Scan for the cell matching the given text and deliver its (x, y) coordinate at center. 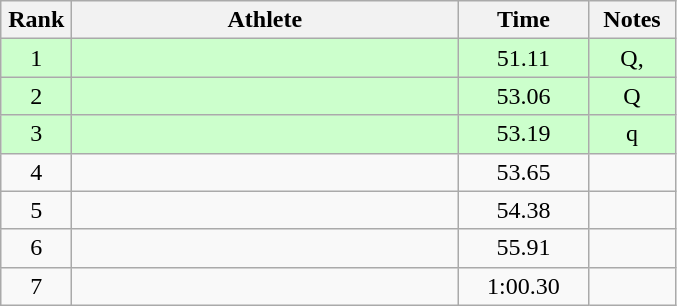
2 (36, 96)
53.06 (524, 96)
54.38 (524, 210)
Q (632, 96)
Q, (632, 58)
1 (36, 58)
q (632, 134)
6 (36, 248)
Rank (36, 20)
55.91 (524, 248)
Notes (632, 20)
Time (524, 20)
5 (36, 210)
Athlete (265, 20)
53.19 (524, 134)
51.11 (524, 58)
1:00.30 (524, 286)
7 (36, 286)
53.65 (524, 172)
4 (36, 172)
3 (36, 134)
